Capture the cell that displays the provided text and extract its [X, Y] central coordinate. 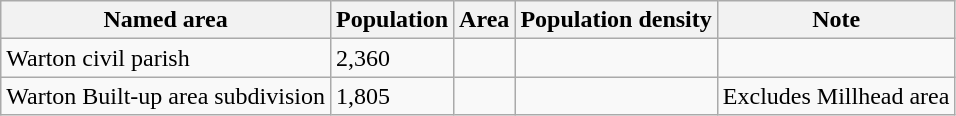
Population density [616, 20]
Warton civil parish [166, 58]
Note [836, 20]
Population [392, 20]
Warton Built-up area subdivision [166, 96]
2,360 [392, 58]
1,805 [392, 96]
Named area [166, 20]
Excludes Millhead area [836, 96]
Area [484, 20]
